Detect which cell encompasses the target text, then output its [x, y] center coordinate. 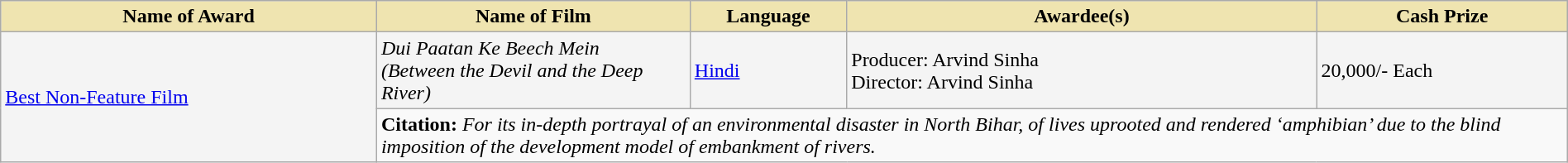
Name of Film [533, 17]
Hindi [767, 70]
Producer: Arvind SinhaDirector: Arvind Sinha [1082, 70]
Awardee(s) [1082, 17]
Cash Prize [1442, 17]
Language [767, 17]
Name of Award [189, 17]
Best Non-Feature Film [189, 98]
20,000/- Each [1442, 70]
Dui Paatan Ke Beech Mein(Between the Devil and the Deep River) [533, 70]
